Scan for the cell matching the given text and deliver its [X, Y] coordinate at center. 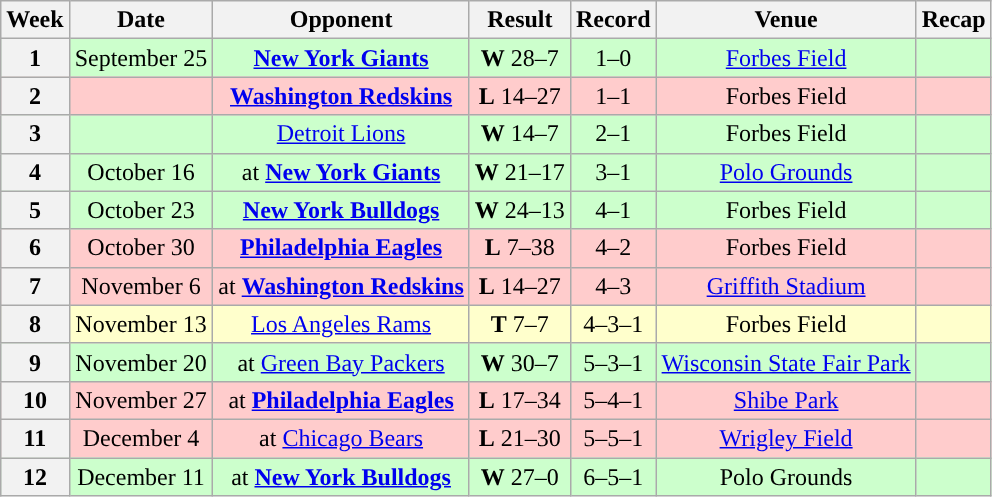
W 21–17 [520, 172]
1–1 [613, 96]
Record [613, 20]
3–1 [613, 172]
Washington Redskins [341, 96]
New York Bulldogs [341, 210]
6 [35, 248]
6–5–1 [613, 477]
Griffith Stadium [786, 286]
8 [35, 324]
December 11 [141, 477]
W 30–7 [520, 362]
at Chicago Bears [341, 438]
Date [141, 20]
4–3–1 [613, 324]
at Green Bay Packers [341, 362]
W 14–7 [520, 134]
1 [35, 58]
October 16 [141, 172]
L 17–34 [520, 400]
9 [35, 362]
November 13 [141, 324]
4–3 [613, 286]
September 25 [141, 58]
10 [35, 400]
December 4 [141, 438]
W 28–7 [520, 58]
7 [35, 286]
T 7–7 [520, 324]
at Washington Redskins [341, 286]
W 27–0 [520, 477]
4 [35, 172]
5–3–1 [613, 362]
Week [35, 20]
L 7–38 [520, 248]
5–4–1 [613, 400]
Detroit Lions [341, 134]
New York Giants [341, 58]
Opponent [341, 20]
October 23 [141, 210]
Shibe Park [786, 400]
Philadelphia Eagles [341, 248]
November 27 [141, 400]
at Philadelphia Eagles [341, 400]
November 20 [141, 362]
1–0 [613, 58]
5–5–1 [613, 438]
Los Angeles Rams [341, 324]
11 [35, 438]
October 30 [141, 248]
4–2 [613, 248]
4–1 [613, 210]
W 24–13 [520, 210]
2 [35, 96]
3 [35, 134]
5 [35, 210]
Recap [954, 20]
Wrigley Field [786, 438]
Venue [786, 20]
Result [520, 20]
at New York Giants [341, 172]
Wisconsin State Fair Park [786, 362]
November 6 [141, 286]
at New York Bulldogs [341, 477]
2–1 [613, 134]
12 [35, 477]
L 21–30 [520, 438]
